From the cell containing the given text, extract its center point as [X, Y] coordinate. 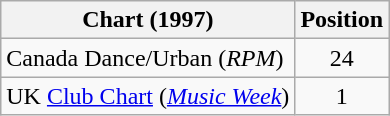
Chart (1997) [148, 20]
Canada Dance/Urban (RPM) [148, 58]
Position [342, 20]
1 [342, 96]
24 [342, 58]
UK Club Chart (Music Week) [148, 96]
